Find where the given text appears and provide that cell's center as [x, y] coordinate. 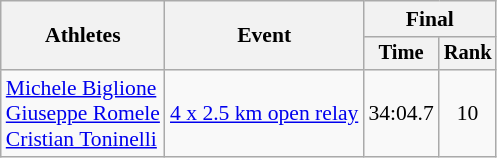
Athletes [83, 36]
Michele BiglioneGiuseppe RomeleCristian Toninelli [83, 114]
34:04.7 [400, 114]
Rank [468, 54]
Time [400, 54]
10 [468, 114]
4 x 2.5 km open relay [264, 114]
Final [430, 19]
Event [264, 36]
